Identify which cell holds the provided text, then report its [X, Y] central coordinate. 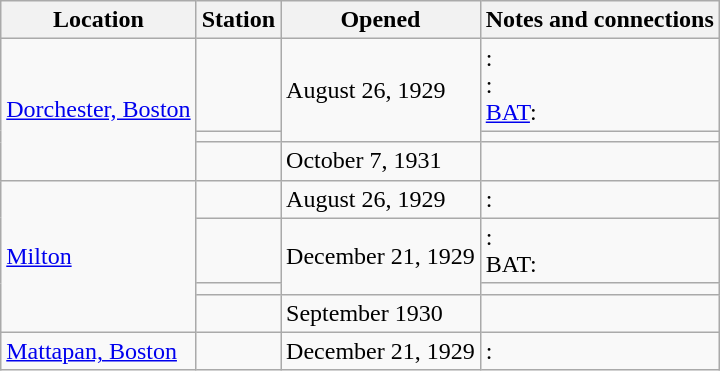
Station [238, 20]
Notes and connections [600, 20]
Milton [98, 256]
September 1930 [381, 313]
Dorchester, Boston [98, 110]
: BAT: [600, 250]
: : BAT: [600, 85]
Mattapan, Boston [98, 351]
October 7, 1931 [381, 161]
Opened [381, 20]
Location [98, 20]
